Identify which cell holds the provided text, then report its (x, y) central coordinate. 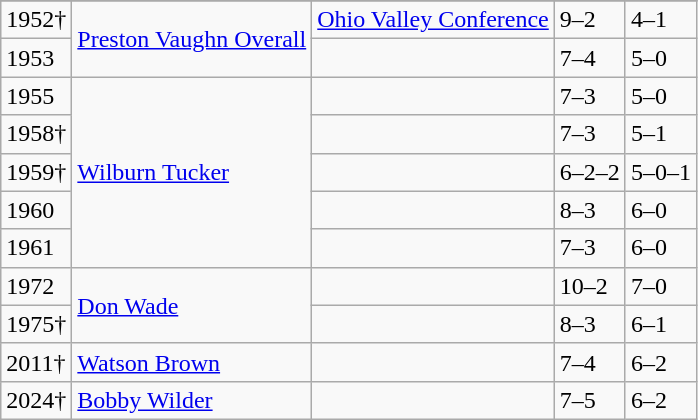
Preston Vaughn Overall (192, 39)
5–0–1 (660, 172)
Watson Brown (192, 362)
6–2–2 (590, 172)
1960 (36, 210)
7–0 (660, 286)
1952† (36, 20)
1961 (36, 248)
1955 (36, 96)
Don Wade (192, 305)
7–5 (590, 400)
Bobby Wilder (192, 400)
5–1 (660, 134)
4–1 (660, 20)
1975† (36, 324)
Wilburn Tucker (192, 172)
1972 (36, 286)
2024† (36, 400)
1958† (36, 134)
2011† (36, 362)
1959† (36, 172)
Ohio Valley Conference (434, 20)
9–2 (590, 20)
1953 (36, 58)
6–1 (660, 324)
10–2 (590, 286)
